Pinpoint the cell where the given text exists, returning its (x, y) midpoint coordinate. 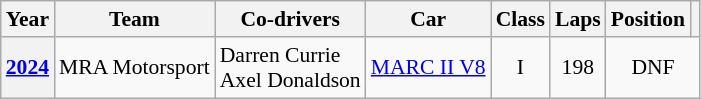
Position (648, 19)
Car (428, 19)
Class (520, 19)
Team (134, 19)
Co-drivers (290, 19)
Darren Currie Axel Donaldson (290, 68)
MRA Motorsport (134, 68)
MARC II V8 (428, 68)
Laps (578, 19)
Year (28, 19)
DNF (654, 68)
2024 (28, 68)
I (520, 68)
198 (578, 68)
